Identify which cell holds the provided text, then report its [X, Y] central coordinate. 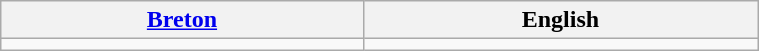
Breton [182, 20]
English [560, 20]
